Return the [X, Y] coordinate for the center point of the cell that contains the specified text.  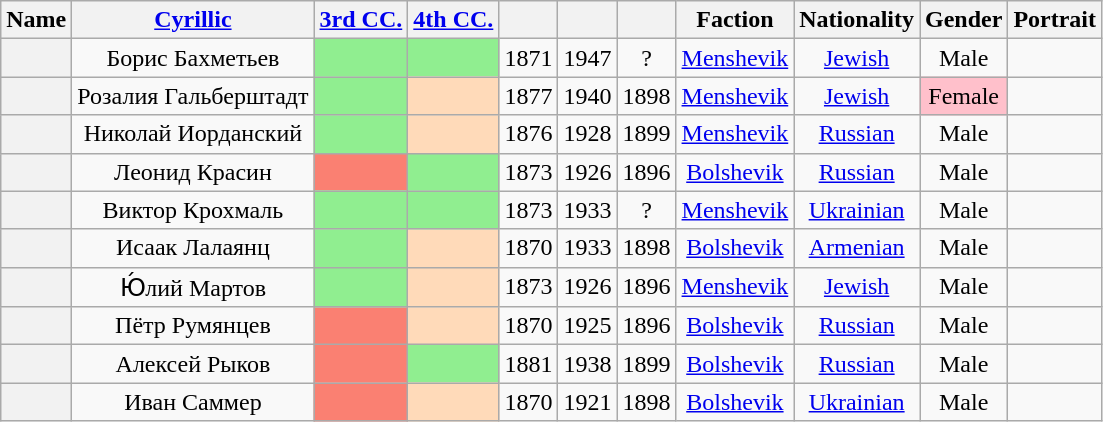
Алексей Рыков [193, 364]
Faction [735, 20]
1940 [588, 96]
1877 [528, 96]
Виктор Крохмаль [193, 210]
1938 [588, 364]
Nationality [857, 20]
Николай Иорданский [193, 134]
Исаак Лалаянц [193, 248]
1871 [528, 58]
1947 [588, 58]
Name [36, 20]
Борис Бахметьев [193, 58]
Cyrillic [193, 20]
1876 [528, 134]
Gender [964, 20]
Portrait [1055, 20]
1928 [588, 134]
1921 [588, 402]
Пётр Румянцев [193, 326]
Иван Саммер [193, 402]
1881 [528, 364]
Розалия Гальберштадт [193, 96]
Armenian [857, 248]
Female [964, 96]
Леонид Красин [193, 172]
4th CC. [454, 20]
3rd CC. [361, 20]
1925 [588, 326]
Ю́лий Мартов [193, 287]
